Return the (X, Y) coordinate for the center point of the cell that contains the specified text.  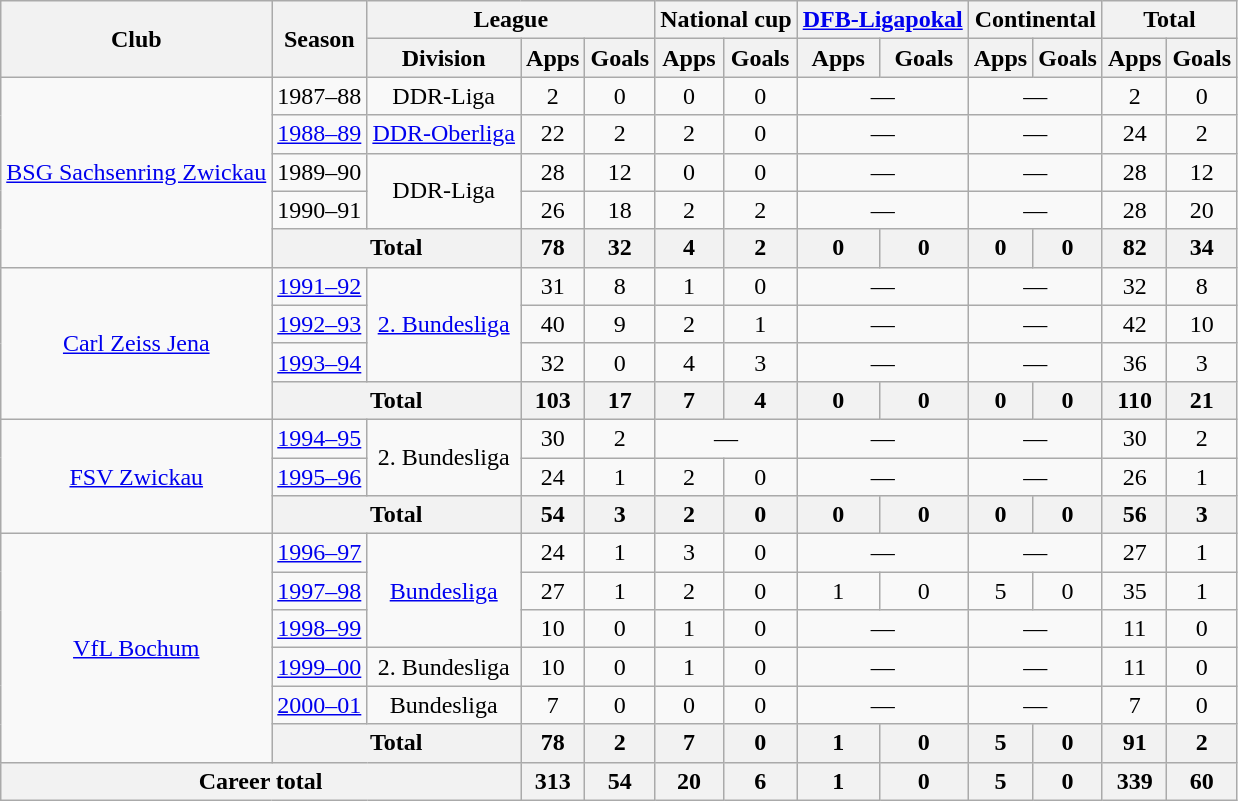
82 (1134, 248)
1989–90 (320, 172)
DFB-Ligapokal (882, 20)
21 (1202, 400)
League (511, 20)
Division (444, 58)
1991–92 (320, 286)
DDR-Oberliga (444, 134)
1988–89 (320, 134)
1993–94 (320, 362)
VfL Bochum (136, 648)
40 (553, 324)
17 (620, 400)
103 (553, 400)
91 (1134, 743)
1992–93 (320, 324)
35 (1134, 591)
2000–01 (320, 705)
313 (553, 781)
Club (136, 39)
9 (620, 324)
42 (1134, 324)
1995–96 (320, 477)
Career total (261, 781)
1994–95 (320, 438)
Carl Zeiss Jena (136, 343)
1996–97 (320, 553)
31 (553, 286)
34 (1202, 248)
FSV Zwickau (136, 476)
Season (320, 39)
339 (1134, 781)
22 (553, 134)
110 (1134, 400)
Continental (1035, 20)
56 (1134, 515)
18 (620, 210)
1987–88 (320, 96)
1990–91 (320, 210)
6 (760, 781)
36 (1134, 362)
BSG Sachsenring Zwickau (136, 172)
National cup (726, 20)
1997–98 (320, 591)
1999–00 (320, 667)
1998–99 (320, 629)
60 (1202, 781)
